Detect which cell encompasses the target text, then output its [X, Y] center coordinate. 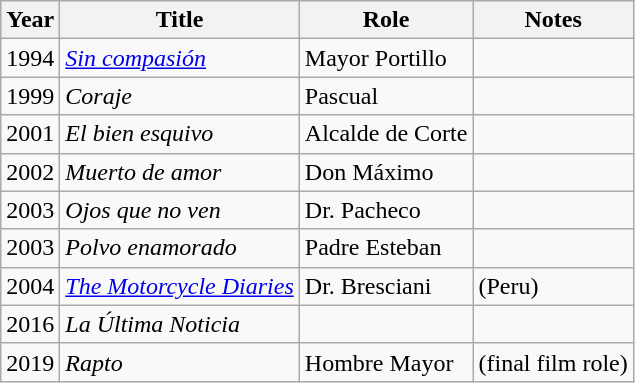
1994 [30, 58]
Rapto [180, 362]
Coraje [180, 96]
Ojos que no ven [180, 210]
Padre Esteban [386, 248]
Muerto de amor [180, 172]
(final film role) [553, 362]
Don Máximo [386, 172]
Sin compasión [180, 58]
2004 [30, 286]
Hombre Mayor [386, 362]
Title [180, 20]
2016 [30, 324]
The Motorcycle Diaries [180, 286]
1999 [30, 96]
2019 [30, 362]
Dr. Pacheco [386, 210]
El bien esquivo [180, 134]
2001 [30, 134]
Pascual [386, 96]
La Última Noticia [180, 324]
Alcalde de Corte [386, 134]
(Peru) [553, 286]
Polvo enamorado [180, 248]
Notes [553, 20]
Dr. Bresciani [386, 286]
Year [30, 20]
Mayor Portillo [386, 58]
2002 [30, 172]
Role [386, 20]
